Output the (X, Y) coordinate of the center of the cell containing the given text.  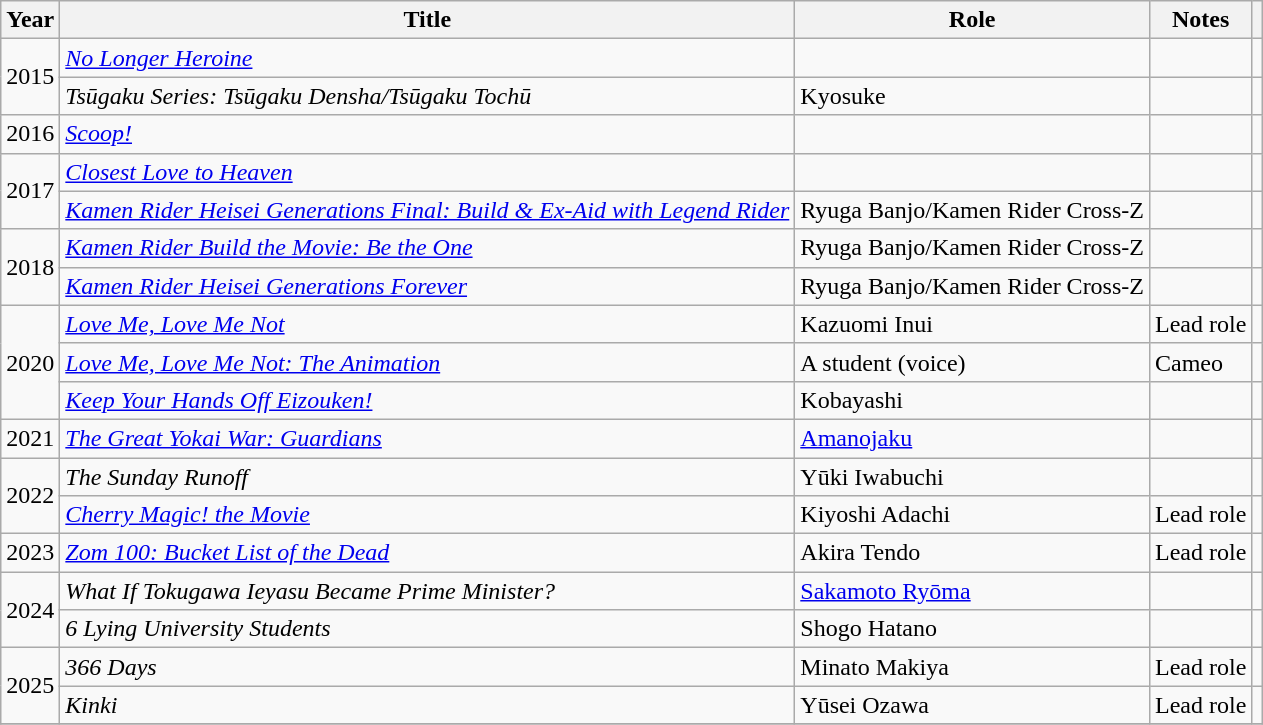
A student (voice) (972, 362)
2024 (30, 610)
2025 (30, 686)
Sakamoto Ryōma (972, 591)
6 Lying University Students (428, 629)
Zom 100: Bucket List of the Dead (428, 553)
Title (428, 20)
Amanojaku (972, 438)
Keep Your Hands Off Eizouken! (428, 400)
2018 (30, 267)
366 Days (428, 667)
Minato Makiya (972, 667)
Kiyoshi Adachi (972, 515)
Kamen Rider Heisei Generations Forever (428, 286)
Akira Tendo (972, 553)
Yūki Iwabuchi (972, 477)
Cameo (1200, 362)
2016 (30, 134)
Kinki (428, 705)
The Sunday Runoff (428, 477)
What If Tokugawa Ieyasu Became Prime Minister? (428, 591)
2020 (30, 362)
Tsūgaku Series: Tsūgaku Densha/Tsūgaku Tochū (428, 96)
Love Me, Love Me Not (428, 324)
Kobayashi (972, 400)
2015 (30, 77)
2021 (30, 438)
Yūsei Ozawa (972, 705)
Closest Love to Heaven (428, 172)
The Great Yokai War: Guardians (428, 438)
Kamen Rider Heisei Generations Final: Build & Ex-Aid with Legend Rider (428, 210)
Scoop! (428, 134)
Cherry Magic! the Movie (428, 515)
Kyosuke (972, 96)
Kamen Rider Build the Movie: Be the One (428, 248)
No Longer Heroine (428, 58)
2017 (30, 191)
Love Me, Love Me Not: The Animation (428, 362)
Role (972, 20)
Notes (1200, 20)
2023 (30, 553)
Kazuomi Inui (972, 324)
Year (30, 20)
Shogo Hatano (972, 629)
2022 (30, 496)
